For the text-containing cell, return its midpoint in (x, y) coordinate format. 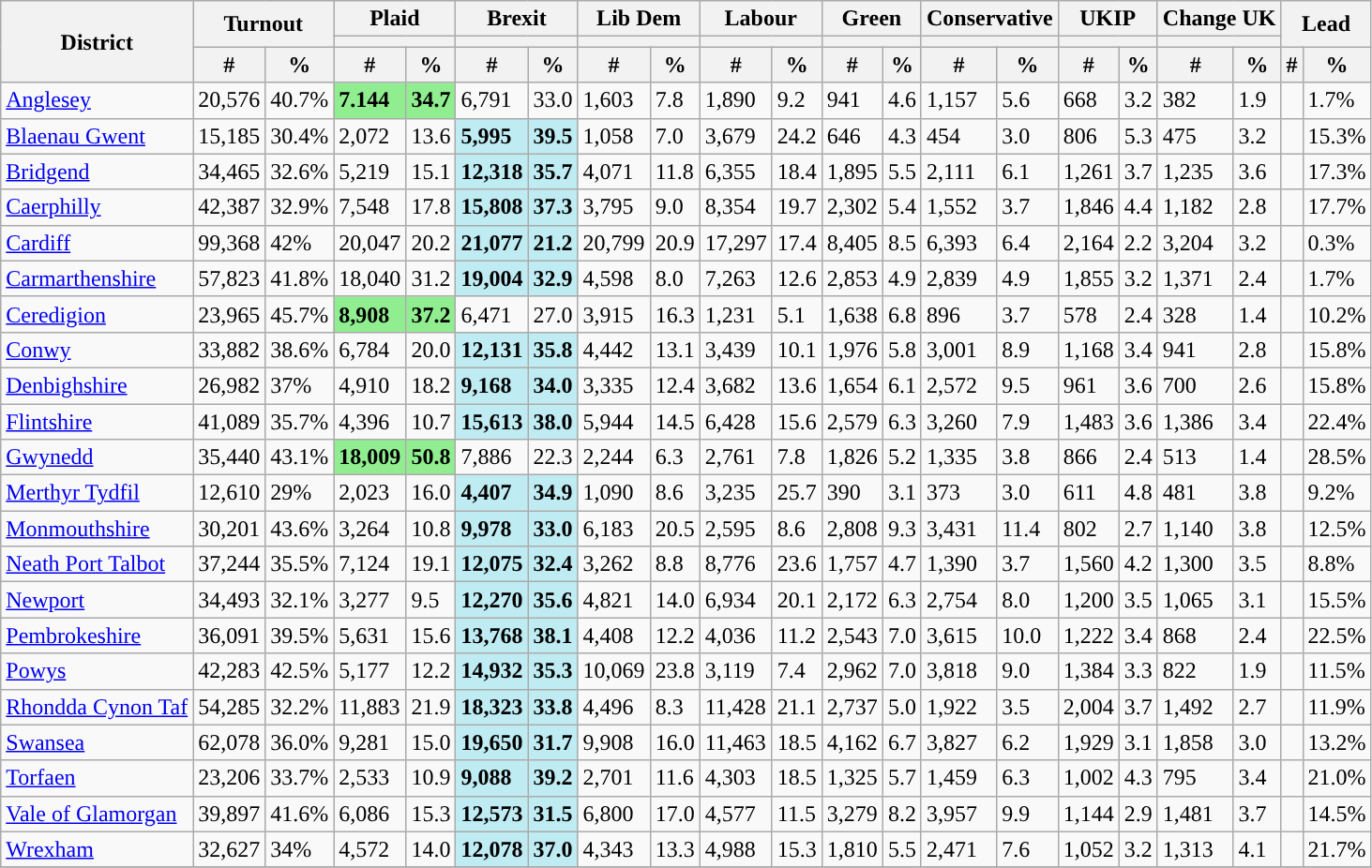
6.8 (902, 314)
12,078 (491, 849)
1,002 (1088, 778)
0.3% (1337, 243)
3,679 (735, 136)
Pembrokeshire (98, 636)
34,465 (229, 172)
Ceredigion (98, 314)
866 (1088, 457)
12,131 (491, 350)
Flintshire (98, 421)
1,200 (1088, 600)
25.7 (797, 493)
11,428 (735, 707)
8.2 (902, 814)
4,577 (735, 814)
41,089 (229, 421)
1,300 (1195, 564)
8,354 (735, 207)
20,799 (613, 243)
12.4 (675, 385)
Rhondda Cynon Taf (98, 707)
3,264 (369, 529)
1,890 (735, 100)
578 (1088, 314)
Lib Dem (639, 19)
12,610 (229, 493)
4,162 (852, 742)
22.3 (553, 457)
Brexit (517, 19)
11.9% (1337, 707)
15,808 (491, 207)
3,260 (958, 421)
20.0 (431, 350)
1,325 (852, 778)
35.3 (553, 671)
15.3% (1337, 136)
5,177 (369, 671)
20,047 (369, 243)
2,111 (958, 172)
1,058 (613, 136)
11,883 (369, 707)
3,827 (958, 742)
42% (300, 243)
21.1 (797, 707)
16.3 (675, 314)
4,442 (613, 350)
32.9% (300, 207)
668 (1088, 100)
2.9 (1138, 814)
475 (1195, 136)
Conwy (98, 350)
9,168 (491, 385)
15.1 (431, 172)
4.2 (1138, 564)
3,439 (735, 350)
454 (958, 136)
2,004 (1088, 707)
5.3 (1138, 136)
2,737 (852, 707)
Turnout (264, 24)
1,603 (613, 100)
13.2% (1337, 742)
4,396 (369, 421)
Monmouthshire (98, 529)
1,222 (1088, 636)
7.9 (1028, 421)
961 (1088, 385)
1,922 (958, 707)
10.9 (431, 778)
2,572 (958, 385)
14,932 (491, 671)
5.1 (797, 314)
4.7 (902, 564)
2,839 (958, 278)
6.2 (1028, 742)
6,428 (735, 421)
Caerphilly (98, 207)
1,140 (1195, 529)
7,124 (369, 564)
1,090 (613, 493)
10.2% (1337, 314)
17.0 (675, 814)
5.2 (902, 457)
12,573 (491, 814)
611 (1088, 493)
20.1 (797, 600)
42,283 (229, 671)
3.3 (1138, 671)
1,858 (1195, 742)
9,908 (613, 742)
36,091 (229, 636)
390 (852, 493)
4.4 (1138, 207)
18,040 (369, 278)
34,493 (229, 600)
35.7% (300, 421)
38.6% (300, 350)
5.0 (902, 707)
22.4% (1337, 421)
15,613 (491, 421)
9.2 (797, 100)
23,206 (229, 778)
822 (1195, 671)
8.8 (675, 564)
23.8 (675, 671)
Lead (1326, 24)
4.6 (902, 100)
1,638 (852, 314)
Gwynedd (98, 457)
1,386 (1195, 421)
10.1 (797, 350)
3,277 (369, 600)
3,262 (613, 564)
27.0 (553, 314)
1,157 (958, 100)
Cardiff (98, 243)
4,343 (613, 849)
24.2 (797, 136)
21.9 (431, 707)
10.0 (1028, 636)
6,393 (958, 243)
2,172 (852, 600)
12.6 (797, 278)
39,897 (229, 814)
9,281 (369, 742)
1,929 (1088, 742)
Swansea (98, 742)
Powys (98, 671)
11.5% (1337, 671)
2,244 (613, 457)
31.2 (431, 278)
4,910 (369, 385)
646 (852, 136)
1,390 (958, 564)
37.0 (553, 849)
38.1 (553, 636)
8.8% (1337, 564)
1,492 (1195, 707)
1,483 (1088, 421)
6,355 (735, 172)
Torfaen (98, 778)
7,886 (491, 457)
3,119 (735, 671)
43.1% (300, 457)
4,036 (735, 636)
1,235 (1195, 172)
8.9 (1028, 350)
7,263 (735, 278)
Labour (761, 19)
Plaid (395, 19)
1,560 (1088, 564)
18,323 (491, 707)
5,944 (613, 421)
37.3 (553, 207)
8,908 (369, 314)
3,431 (958, 529)
40.7% (300, 100)
35,440 (229, 457)
6,183 (613, 529)
UKIP (1108, 19)
34.7 (431, 100)
9.3 (902, 529)
2,302 (852, 207)
2,962 (852, 671)
32.4 (553, 564)
41.6% (300, 814)
33.8 (553, 707)
19.1 (431, 564)
4.1 (1257, 849)
1,976 (852, 350)
4,496 (613, 707)
3,001 (958, 350)
8.3 (675, 707)
37% (300, 385)
2,579 (852, 421)
15,185 (229, 136)
4,303 (735, 778)
17.7% (1337, 207)
31.5 (553, 814)
39.5% (300, 636)
1,231 (735, 314)
13,768 (491, 636)
10.8 (431, 529)
6,934 (735, 600)
Carmarthenshire (98, 278)
7.4 (797, 671)
1,335 (958, 457)
38.0 (553, 421)
22.5% (1337, 636)
Wrexham (98, 849)
7.6 (1028, 849)
8,405 (852, 243)
57,823 (229, 278)
2,543 (852, 636)
1,654 (852, 385)
3,818 (958, 671)
6.4 (1028, 243)
45.7% (300, 314)
20.2 (431, 243)
2,533 (369, 778)
19.7 (797, 207)
14.5 (675, 421)
28.5% (1337, 457)
43.6% (300, 529)
17.8 (431, 207)
1,168 (1088, 350)
2,853 (852, 278)
1,810 (852, 849)
34.0 (553, 385)
382 (1195, 100)
8,776 (735, 564)
36.0% (300, 742)
21.2 (553, 243)
11.8 (675, 172)
2,754 (958, 600)
Green (871, 19)
1,459 (958, 778)
2,164 (1088, 243)
12,318 (491, 172)
18.2 (431, 385)
32.2% (300, 707)
1,313 (1195, 849)
3,615 (958, 636)
39.2 (553, 778)
12.5% (1337, 529)
1,065 (1195, 600)
32.1% (300, 600)
Blaenau Gwent (98, 136)
99,368 (229, 243)
30,201 (229, 529)
District (98, 41)
34.9 (553, 493)
Merthyr Tydfil (98, 493)
Conservative (989, 19)
2,471 (958, 849)
513 (1195, 457)
5.4 (902, 207)
21.7% (1337, 849)
23,965 (229, 314)
14.5% (1337, 814)
481 (1195, 493)
1,261 (1088, 172)
4,572 (369, 849)
6,086 (369, 814)
11.6 (675, 778)
37,244 (229, 564)
29% (300, 493)
Bridgend (98, 172)
7,548 (369, 207)
19,650 (491, 742)
35.6 (553, 600)
3,795 (613, 207)
34% (300, 849)
6,784 (369, 350)
868 (1195, 636)
1,855 (1088, 278)
20.5 (675, 529)
2,701 (613, 778)
32.6% (300, 172)
1,757 (852, 564)
13.1 (675, 350)
15.5% (1337, 600)
9.9 (1028, 814)
35.5% (300, 564)
37.2 (431, 314)
20,576 (229, 100)
12,270 (491, 600)
8.5 (902, 243)
33,882 (229, 350)
13.3 (675, 849)
Anglesey (98, 100)
795 (1195, 778)
Denbighshire (98, 385)
39.5 (553, 136)
35.8 (553, 350)
3,335 (613, 385)
10,069 (613, 671)
896 (958, 314)
2.6 (1257, 385)
2,023 (369, 493)
7.144 (369, 100)
802 (1088, 529)
4,408 (613, 636)
42,387 (229, 207)
5,631 (369, 636)
21.0% (1337, 778)
Vale of Glamorgan (98, 814)
1,846 (1088, 207)
18.4 (797, 172)
41.8% (300, 278)
5,219 (369, 172)
4,071 (613, 172)
2,072 (369, 136)
3,279 (852, 814)
3,682 (735, 385)
6,791 (491, 100)
9,088 (491, 778)
17.3% (1337, 172)
50.8 (431, 457)
12,075 (491, 564)
9,978 (491, 529)
1,826 (852, 457)
1,144 (1088, 814)
11.4 (1028, 529)
54,285 (229, 707)
Newport (98, 600)
17.4 (797, 243)
4.8 (1138, 493)
17,297 (735, 243)
1,371 (1195, 278)
1,895 (852, 172)
11,463 (735, 742)
1,552 (958, 207)
328 (1195, 314)
4,407 (491, 493)
32.9 (553, 278)
3,204 (1195, 243)
33.7% (300, 778)
11.5 (797, 814)
1,052 (1088, 849)
4,598 (613, 278)
26,982 (229, 385)
31.7 (553, 742)
3,915 (613, 314)
21,077 (491, 243)
5.6 (1028, 100)
35.7 (553, 172)
1,481 (1195, 814)
1,182 (1195, 207)
42.5% (300, 671)
1,384 (1088, 671)
6,800 (613, 814)
3,957 (958, 814)
20.9 (675, 243)
Neath Port Talbot (98, 564)
15.0 (431, 742)
4,988 (735, 849)
3,235 (735, 493)
9.2% (1337, 493)
19,004 (491, 278)
Change UK (1219, 19)
5,995 (491, 136)
11.2 (797, 636)
32,627 (229, 849)
2,808 (852, 529)
700 (1195, 385)
6,471 (491, 314)
5.8 (902, 350)
2,595 (735, 529)
2,761 (735, 457)
23.6 (797, 564)
373 (958, 493)
806 (1088, 136)
62,078 (229, 742)
2.2 (1138, 243)
18,009 (369, 457)
10.7 (431, 421)
5.7 (902, 778)
4,821 (613, 600)
30.4% (300, 136)
6.7 (902, 742)
